Find where the given text appears and provide that cell's center as (x, y) coordinate. 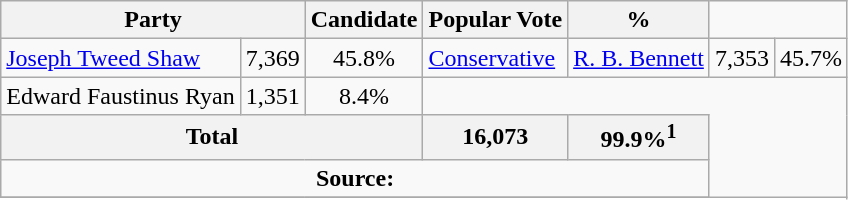
1,351 (272, 96)
Edward Faustinus Ryan (120, 96)
8.4% (364, 96)
Conservative (496, 58)
99.9%1 (639, 138)
Party (153, 20)
7,369 (272, 58)
45.8% (364, 58)
Popular Vote (496, 20)
Total (212, 138)
% (639, 20)
7,353 (742, 58)
Source: (356, 178)
45.7% (810, 58)
16,073 (496, 138)
Joseph Tweed Shaw (120, 58)
Candidate (364, 20)
R. B. Bennett (639, 58)
